Capture the cell that displays the provided text and extract its (x, y) central coordinate. 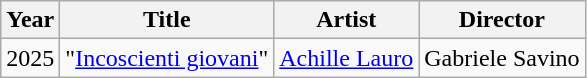
Gabriele Savino (502, 58)
Title (167, 20)
Year (30, 20)
2025 (30, 58)
Director (502, 20)
Achille Lauro (346, 58)
Artist (346, 20)
"Incoscienti giovani" (167, 58)
